Scan for the cell matching the given text and deliver its [x, y] coordinate at center. 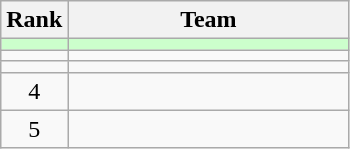
Team [208, 20]
5 [34, 129]
Rank [34, 20]
4 [34, 91]
